Detect which cell encompasses the target text, then output its (x, y) center coordinate. 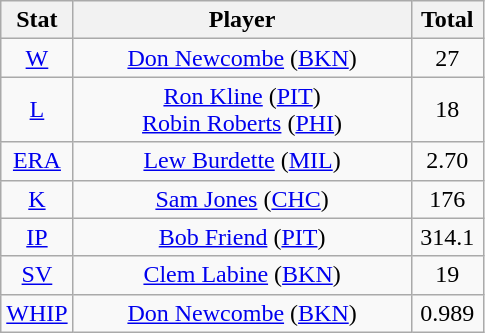
Stat (37, 20)
Lew Burdette (MIL) (242, 161)
0.989 (447, 313)
176 (447, 199)
K (37, 199)
Player (242, 20)
18 (447, 110)
W (37, 58)
2.70 (447, 161)
19 (447, 275)
Clem Labine (BKN) (242, 275)
SV (37, 275)
Total (447, 20)
314.1 (447, 237)
Ron Kline (PIT)Robin Roberts (PHI) (242, 110)
27 (447, 58)
WHIP (37, 313)
Sam Jones (CHC) (242, 199)
L (37, 110)
Bob Friend (PIT) (242, 237)
IP (37, 237)
ERA (37, 161)
